Identify which cell holds the provided text, then report its (X, Y) central coordinate. 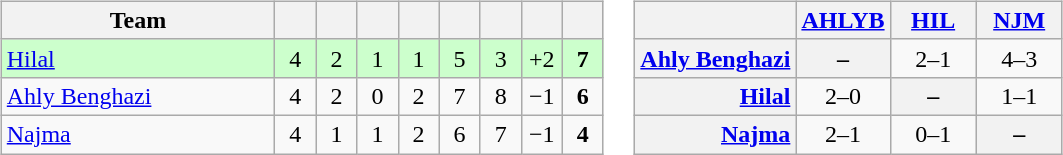
0 (378, 96)
8 (500, 96)
3 (500, 58)
Team (138, 20)
4–3 (1019, 58)
AHLYB (843, 20)
0–1 (933, 134)
NJM (1019, 20)
+2 (542, 58)
1–1 (1019, 96)
2–0 (843, 96)
5 (460, 58)
HIL (933, 20)
